Scan for the cell matching the given text and deliver its (x, y) coordinate at center. 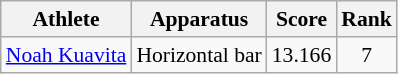
13.166 (302, 55)
Score (302, 19)
Apparatus (198, 19)
7 (366, 55)
Horizontal bar (198, 55)
Rank (366, 19)
Noah Kuavita (66, 55)
Athlete (66, 19)
